Provide the (x, y) coordinate of the cell's center where the given text is located.  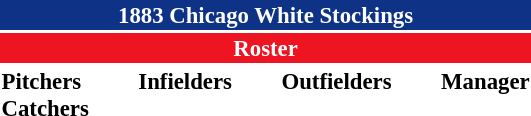
1883 Chicago White Stockings (266, 15)
Roster (266, 48)
